Output the [x, y] coordinate of the center of the cell containing the given text.  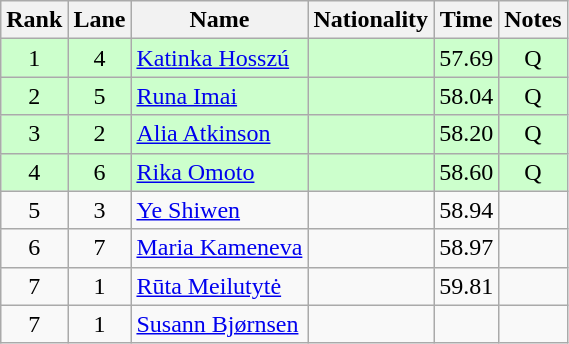
58.94 [466, 210]
Rūta Meilutytė [220, 286]
Rank [34, 20]
Nationality [371, 20]
Name [220, 20]
Katinka Hosszú [220, 58]
59.81 [466, 286]
Time [466, 20]
Notes [533, 20]
Alia Atkinson [220, 134]
58.97 [466, 248]
Runa Imai [220, 96]
Lane [100, 20]
Maria Kameneva [220, 248]
58.20 [466, 134]
Susann Bjørnsen [220, 324]
Ye Shiwen [220, 210]
58.60 [466, 172]
58.04 [466, 96]
57.69 [466, 58]
Rika Omoto [220, 172]
